Locate the cell with the specified text and output its (x, y) center coordinate. 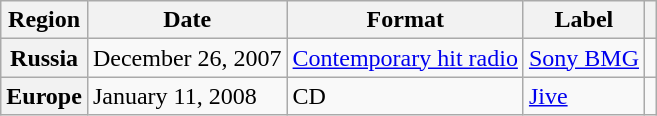
Europe (44, 96)
Label (584, 20)
Contemporary hit radio (405, 58)
January 11, 2008 (187, 96)
Russia (44, 58)
Sony BMG (584, 58)
Jive (584, 96)
Format (405, 20)
Region (44, 20)
CD (405, 96)
December 26, 2007 (187, 58)
Date (187, 20)
